Output the (x, y) coordinate of the center of the cell containing the given text.  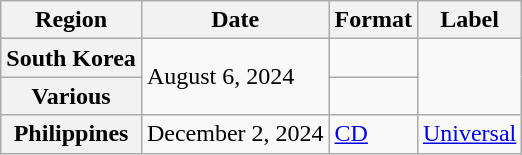
South Korea (72, 58)
Date (235, 20)
Label (469, 20)
August 6, 2024 (235, 77)
Region (72, 20)
CD (373, 134)
Philippines (72, 134)
Format (373, 20)
Universal (469, 134)
December 2, 2024 (235, 134)
Various (72, 96)
